Return the (x, y) coordinate for the center point of the cell that contains the specified text.  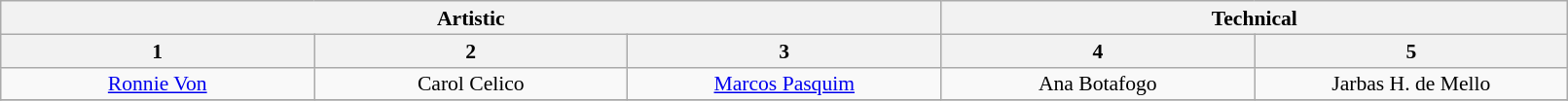
Ronnie Von (158, 84)
Marcos Pasquim (784, 84)
2 (471, 50)
Jarbas H. de Mello (1411, 84)
3 (784, 50)
Artistic (471, 17)
5 (1411, 50)
Ana Botafogo (1098, 84)
Technical (1255, 17)
Carol Celico (471, 84)
1 (158, 50)
4 (1098, 50)
